Return [x, y] of the center of cell containing provided text 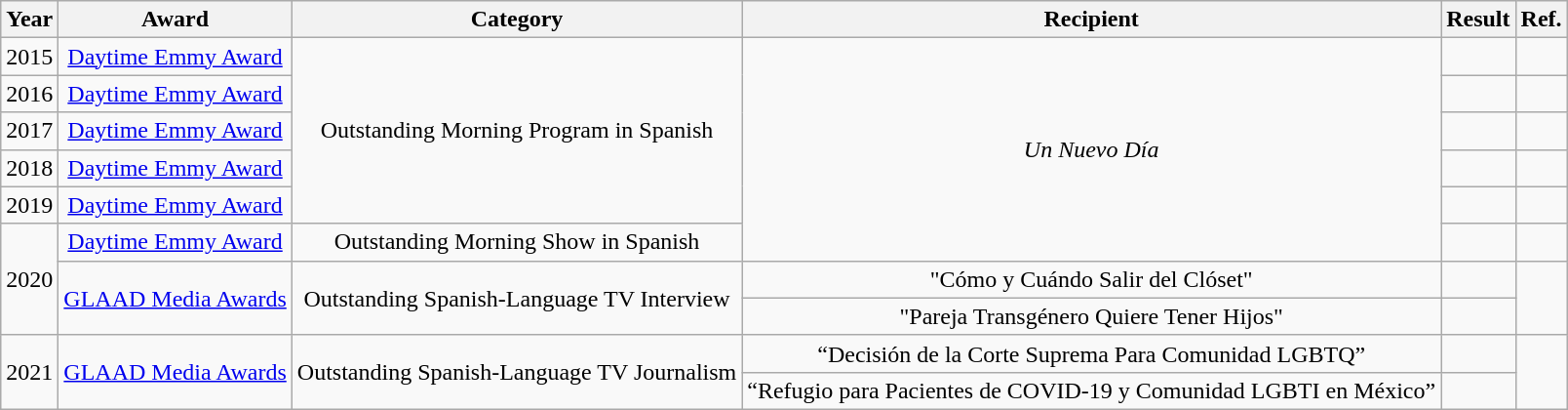
"Pareja Transgénero Quiere Tener Hijos" [1092, 316]
“Refugio para Pacientes de COVID-19 y Comunidad LGBTI en México” [1092, 390]
Outstanding Spanish-Language TV Interview [517, 298]
Ref. [1541, 20]
Outstanding Morning Program in Spanish [517, 131]
"Cómo y Cuándo Salir del Clóset" [1092, 279]
2018 [29, 168]
2020 [29, 279]
Category [517, 20]
2017 [29, 131]
Recipient [1092, 20]
Result [1478, 20]
Outstanding Morning Show in Spanish [517, 242]
2019 [29, 205]
Award [176, 20]
2016 [29, 94]
Un Nuevo Día [1092, 149]
Year [29, 20]
2015 [29, 57]
Outstanding Spanish-Language TV Journalism [517, 372]
2021 [29, 372]
“Decisión de la Corte Suprema Para Comunidad LGBTQ” [1092, 353]
